Scan for the cell matching the given text and deliver its [X, Y] coordinate at center. 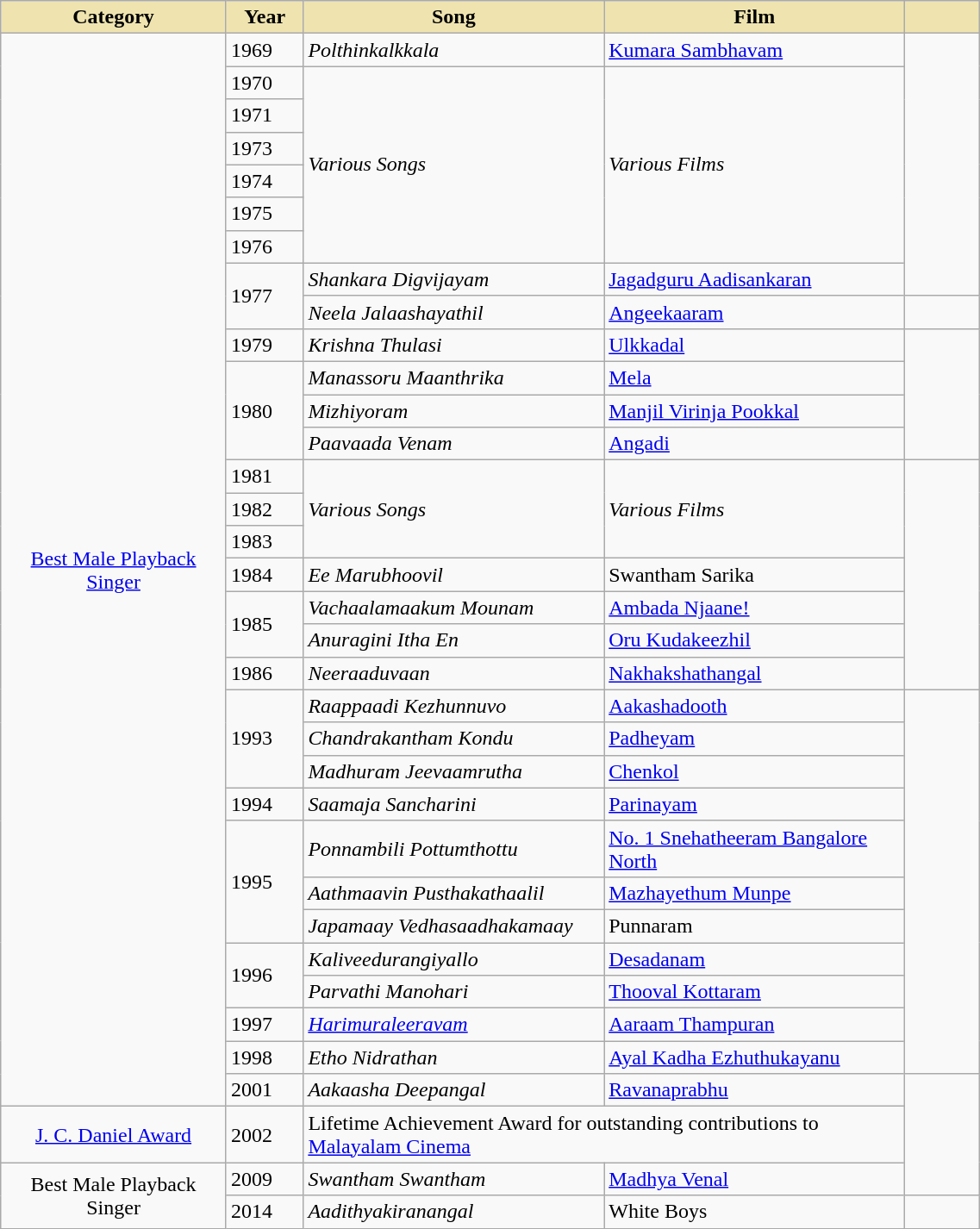
1969 [264, 50]
1975 [264, 214]
1995 [264, 881]
Mizhiyoram [453, 411]
Harimuraleeravam [453, 1025]
Ambada Njaane! [755, 608]
Shankara Digvijayam [453, 279]
Ulkkadal [755, 345]
Anuragini Itha En [453, 640]
Ee Marubhoovil [453, 575]
White Boys [755, 1212]
Song [453, 17]
2002 [264, 1134]
Madhuram Jeevaamrutha [453, 771]
1994 [264, 804]
Parinayam [755, 804]
Kumara Sambhavam [755, 50]
Aathmaavin Pusthakathaalil [453, 893]
1976 [264, 246]
1983 [264, 542]
1998 [264, 1057]
Etho Nidrathan [453, 1057]
Vachaalamaakum Mounam [453, 608]
Padheyam [755, 739]
Madhya Venal [755, 1179]
Angadi [755, 444]
Chandrakantham Kondu [453, 739]
Aakashadooth [755, 706]
1970 [264, 83]
Polthinkalkkala [453, 50]
Desadanam [755, 959]
Aaraam Thampuran [755, 1025]
1985 [264, 624]
1984 [264, 575]
Aadithyakiranangal [453, 1212]
Swantham Swantham [453, 1179]
1993 [264, 739]
1982 [264, 509]
Angeekaaram [755, 312]
1977 [264, 296]
Category [114, 17]
Ravanaprabhu [755, 1090]
Manjil Virinja Pookkal [755, 411]
Japamaay Vedhasaadhakamaay [453, 926]
Mela [755, 377]
Swantham Sarika [755, 575]
Film [755, 17]
1973 [264, 148]
Neeraaduvaan [453, 673]
1986 [264, 673]
Year [264, 17]
Neela Jalaashayathil [453, 312]
1974 [264, 181]
Manassoru Maanthrika [453, 377]
Krishna Thulasi [453, 345]
Oru Kudakeezhil [755, 640]
Kaliveedurangiyallo [453, 959]
Aakaasha Deepangal [453, 1090]
1979 [264, 345]
2009 [264, 1179]
Lifetime Achievement Award for outstanding contributions to Malayalam Cinema [604, 1134]
1996 [264, 976]
Thooval Kottaram [755, 992]
Paavaada Venam [453, 444]
1971 [264, 115]
Mazhayethum Munpe [755, 893]
J. C. Daniel Award [114, 1134]
1997 [264, 1025]
2014 [264, 1212]
1980 [264, 410]
Ponnambili Pottumthottu [453, 848]
No. 1 Snehatheeram Bangalore North [755, 848]
Parvathi Manohari [453, 992]
Chenkol [755, 771]
2001 [264, 1090]
Ayal Kadha Ezhuthukayanu [755, 1057]
Nakhakshathangal [755, 673]
Saamaja Sancharini [453, 804]
Punnaram [755, 926]
Raappaadi Kezhunnuvo [453, 706]
Jagadguru Aadisankaran [755, 279]
1981 [264, 477]
